From the cell containing the given text, extract its center point as (x, y) coordinate. 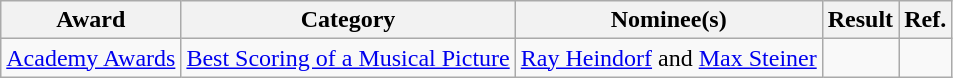
Academy Awards (91, 58)
Result (860, 20)
Ray Heindorf and Max Steiner (668, 58)
Nominee(s) (668, 20)
Ref. (926, 20)
Category (348, 20)
Best Scoring of a Musical Picture (348, 58)
Award (91, 20)
